Scan for the cell matching the given text and deliver its (x, y) coordinate at center. 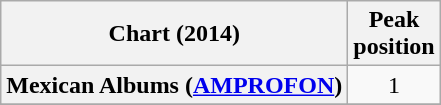
Mexican Albums (AMPROFON) (174, 85)
1 (394, 85)
Peakposition (394, 34)
Chart (2014) (174, 34)
